Pinpoint the cell where the given text exists, returning its (x, y) midpoint coordinate. 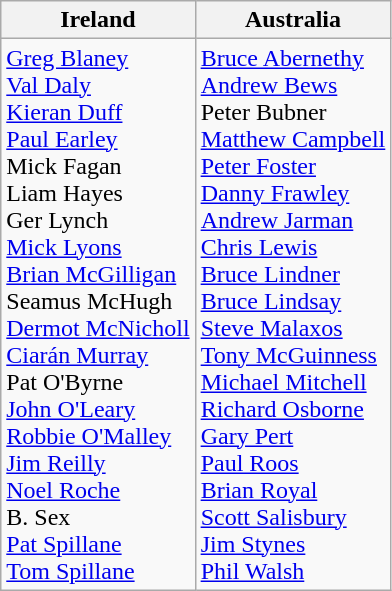
Ireland (98, 20)
Australia (293, 20)
